Capture the cell that displays the provided text and extract its [X, Y] central coordinate. 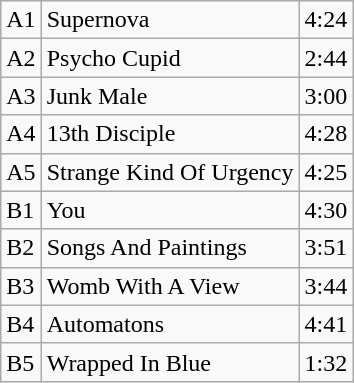
2:44 [326, 58]
Psycho Cupid [170, 58]
A5 [21, 172]
Supernova [170, 20]
Womb With A View [170, 286]
3:51 [326, 248]
4:24 [326, 20]
B4 [21, 324]
B1 [21, 210]
Automatons [170, 324]
B2 [21, 248]
Junk Male [170, 96]
4:25 [326, 172]
1:32 [326, 362]
Strange Kind Of Urgency [170, 172]
A2 [21, 58]
4:41 [326, 324]
A3 [21, 96]
Songs And Paintings [170, 248]
You [170, 210]
A4 [21, 134]
4:30 [326, 210]
A1 [21, 20]
13th Disciple [170, 134]
4:28 [326, 134]
3:00 [326, 96]
B5 [21, 362]
B3 [21, 286]
Wrapped In Blue [170, 362]
3:44 [326, 286]
